Provide the [X, Y] coordinate of the cell's center where the given text is located.  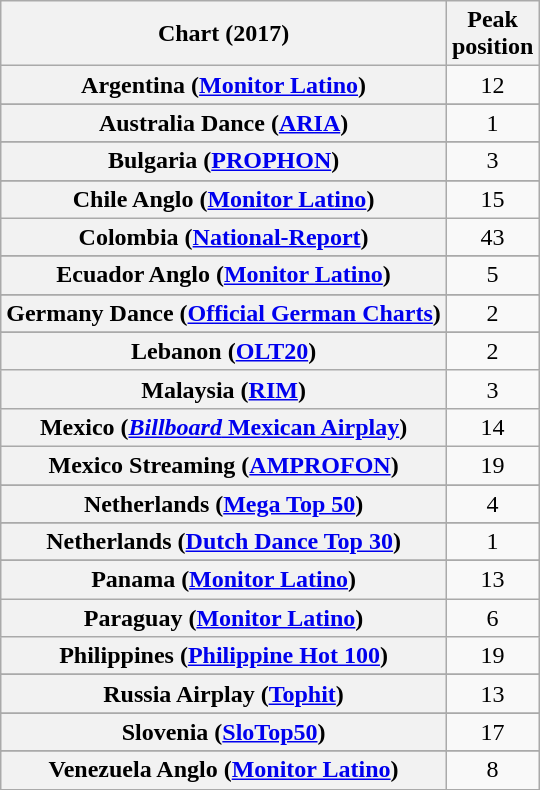
Chart (2017) [224, 34]
Bulgaria (PROPHON) [224, 161]
Panama (Monitor Latino) [224, 580]
8 [492, 770]
Argentina (Monitor Latino) [224, 85]
Lebanon (OLT20) [224, 351]
Netherlands (Dutch Dance Top 30) [224, 542]
15 [492, 199]
Peak position [492, 34]
Philippines (Philippine Hot 100) [224, 656]
Mexico (Billboard Mexican Airplay) [224, 427]
Colombia (National-Report) [224, 237]
Malaysia (RIM) [224, 389]
12 [492, 85]
Paraguay (Monitor Latino) [224, 618]
Chile Anglo (Monitor Latino) [224, 199]
Slovenia (SloTop50) [224, 732]
Netherlands (Mega Top 50) [224, 503]
17 [492, 732]
4 [492, 503]
14 [492, 427]
5 [492, 275]
Germany Dance (Official German Charts) [224, 313]
Australia Dance (ARIA) [224, 123]
Venezuela Anglo (Monitor Latino) [224, 770]
Ecuador Anglo (Monitor Latino) [224, 275]
Russia Airplay (Tophit) [224, 694]
Mexico Streaming (AMPROFON) [224, 465]
43 [492, 237]
6 [492, 618]
